Provide the [X, Y] coordinate of the cell's center where the given text is located.  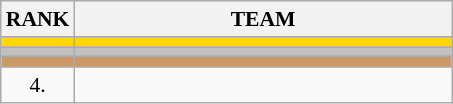
4. [38, 85]
TEAM [262, 19]
RANK [38, 19]
